Locate the cell with the specified text and output its [X, Y] center coordinate. 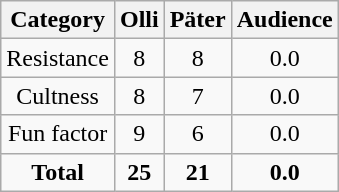
Cultness [58, 96]
Olli [139, 20]
Category [58, 20]
6 [198, 134]
Resistance [58, 58]
9 [139, 134]
Päter [198, 20]
21 [198, 172]
Total [58, 172]
Fun factor [58, 134]
25 [139, 172]
7 [198, 96]
Audience [284, 20]
